Provide the [X, Y] coordinate of the cell's center where the given text is located.  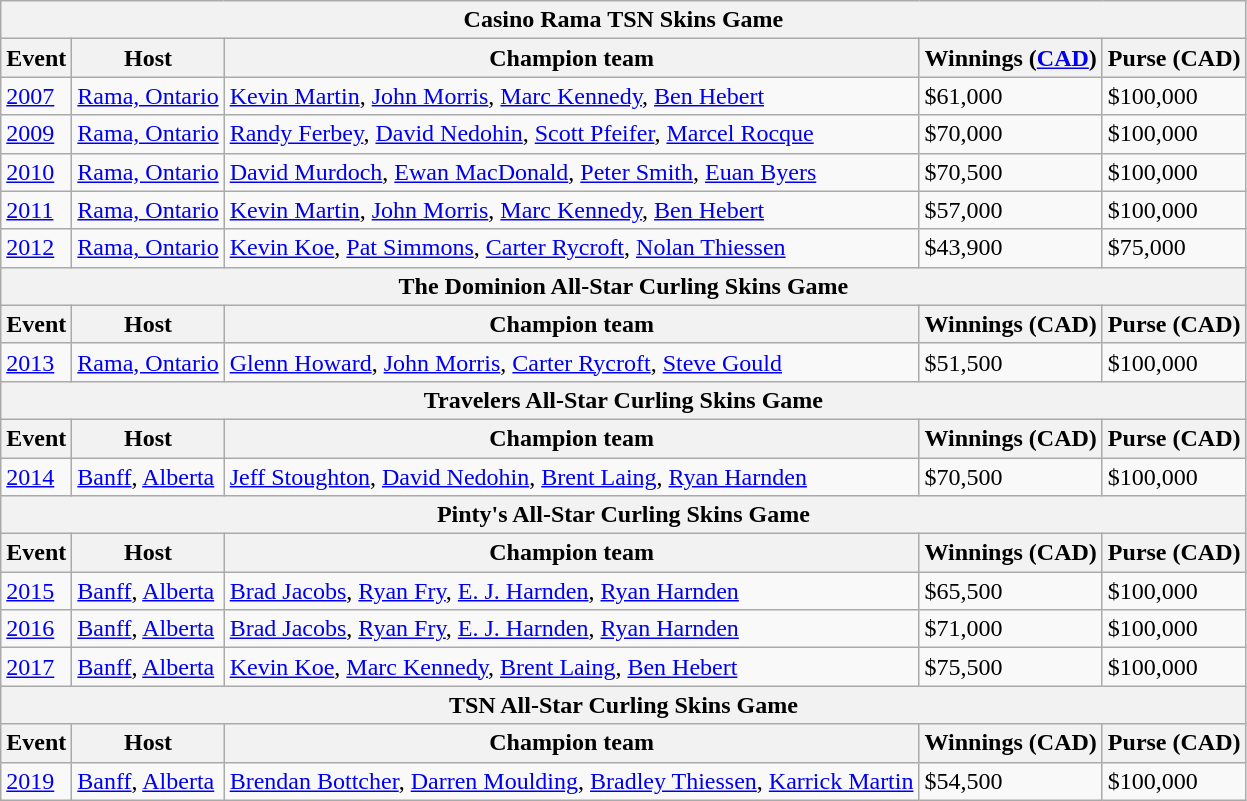
Jeff Stoughton, David Nedohin, Brent Laing, Ryan Harnden [572, 477]
Kevin Koe, Pat Simmons, Carter Rycroft, Nolan Thiessen [572, 248]
2017 [36, 667]
$75,500 [1010, 667]
$75,000 [1174, 248]
$70,000 [1010, 134]
$51,500 [1010, 362]
Brendan Bottcher, Darren Moulding, Bradley Thiessen, Karrick Martin [572, 781]
2015 [36, 591]
$54,500 [1010, 781]
$65,500 [1010, 591]
Casino Rama TSN Skins Game [624, 20]
$57,000 [1010, 210]
Pinty's All-Star Curling Skins Game [624, 515]
$61,000 [1010, 96]
2010 [36, 172]
David Murdoch, Ewan MacDonald, Peter Smith, Euan Byers [572, 172]
2019 [36, 781]
$71,000 [1010, 629]
2009 [36, 134]
Randy Ferbey, David Nedohin, Scott Pfeifer, Marcel Rocque [572, 134]
2013 [36, 362]
The Dominion All-Star Curling Skins Game [624, 286]
2012 [36, 248]
Glenn Howard, John Morris, Carter Rycroft, Steve Gould [572, 362]
2014 [36, 477]
2007 [36, 96]
$43,900 [1010, 248]
Travelers All-Star Curling Skins Game [624, 400]
Kevin Koe, Marc Kennedy, Brent Laing, Ben Hebert [572, 667]
TSN All-Star Curling Skins Game [624, 705]
2016 [36, 629]
2011 [36, 210]
